Extract the (x, y) coordinate from the center of the cell holding the provided text.  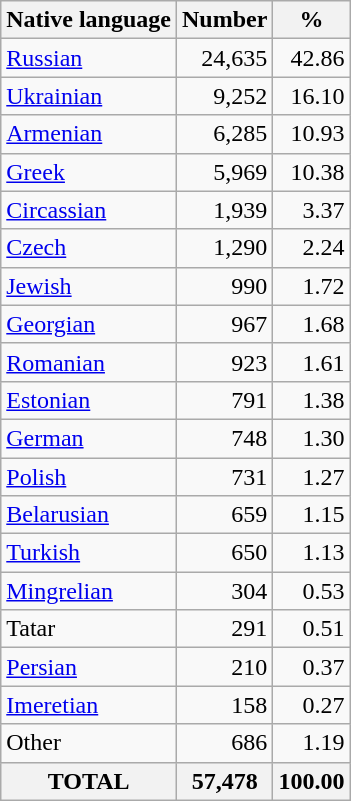
Greek (89, 172)
Imeretian (89, 705)
1.68 (312, 324)
Estonian (89, 400)
1.61 (312, 362)
10.38 (312, 172)
686 (224, 743)
1.30 (312, 438)
Russian (89, 58)
748 (224, 438)
0.51 (312, 629)
Jewish (89, 286)
0.53 (312, 591)
1.15 (312, 515)
Number (224, 20)
1.38 (312, 400)
1,290 (224, 248)
Romanian (89, 362)
6,285 (224, 134)
923 (224, 362)
% (312, 20)
57,478 (224, 781)
0.27 (312, 705)
731 (224, 477)
158 (224, 705)
Czech (89, 248)
1.19 (312, 743)
TOTAL (89, 781)
Circassian (89, 210)
3.37 (312, 210)
10.93 (312, 134)
967 (224, 324)
291 (224, 629)
100.00 (312, 781)
42.86 (312, 58)
1.13 (312, 553)
650 (224, 553)
Mingrelian (89, 591)
659 (224, 515)
5,969 (224, 172)
Turkish (89, 553)
Native language (89, 20)
990 (224, 286)
Belarusian (89, 515)
Tatar (89, 629)
Ukrainian (89, 96)
9,252 (224, 96)
1.72 (312, 286)
1.27 (312, 477)
0.37 (312, 667)
Other (89, 743)
2.24 (312, 248)
16.10 (312, 96)
1,939 (224, 210)
German (89, 438)
Armenian (89, 134)
24,635 (224, 58)
304 (224, 591)
Polish (89, 477)
210 (224, 667)
791 (224, 400)
Persian (89, 667)
Georgian (89, 324)
